Return the [x, y] coordinate for the center point of the cell that contains the specified text.  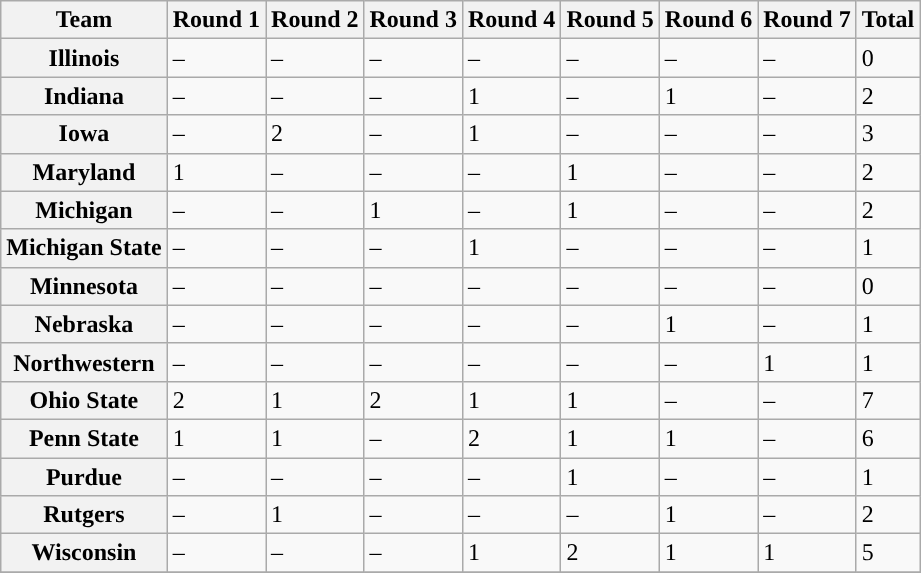
Round 6 [708, 20]
Minnesota [84, 286]
5 [888, 553]
Round 5 [610, 20]
Michigan State [84, 248]
Ohio State [84, 400]
Illinois [84, 58]
Nebraska [84, 324]
Iowa [84, 134]
Maryland [84, 172]
Indiana [84, 96]
Total [888, 20]
Northwestern [84, 362]
3 [888, 134]
Wisconsin [84, 553]
Penn State [84, 438]
Rutgers [84, 515]
6 [888, 438]
Michigan [84, 210]
Round 1 [216, 20]
Purdue [84, 477]
Round 2 [315, 20]
Team [84, 20]
7 [888, 400]
Round 4 [511, 20]
Round 7 [807, 20]
Round 3 [413, 20]
